Identify which cell holds the provided text, then report its [X, Y] central coordinate. 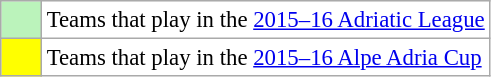
Teams that play in the 2015–16 Adriatic League [266, 20]
Teams that play in the 2015–16 Alpe Adria Cup [266, 58]
